Return (X, Y) of the center of cell containing provided text 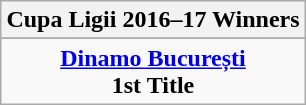
Cupa Ligii 2016–17 Winners (153, 20)
Dinamo București1st Title (153, 72)
